Return the (x, y) coordinate for the center point of the cell that contains the specified text.  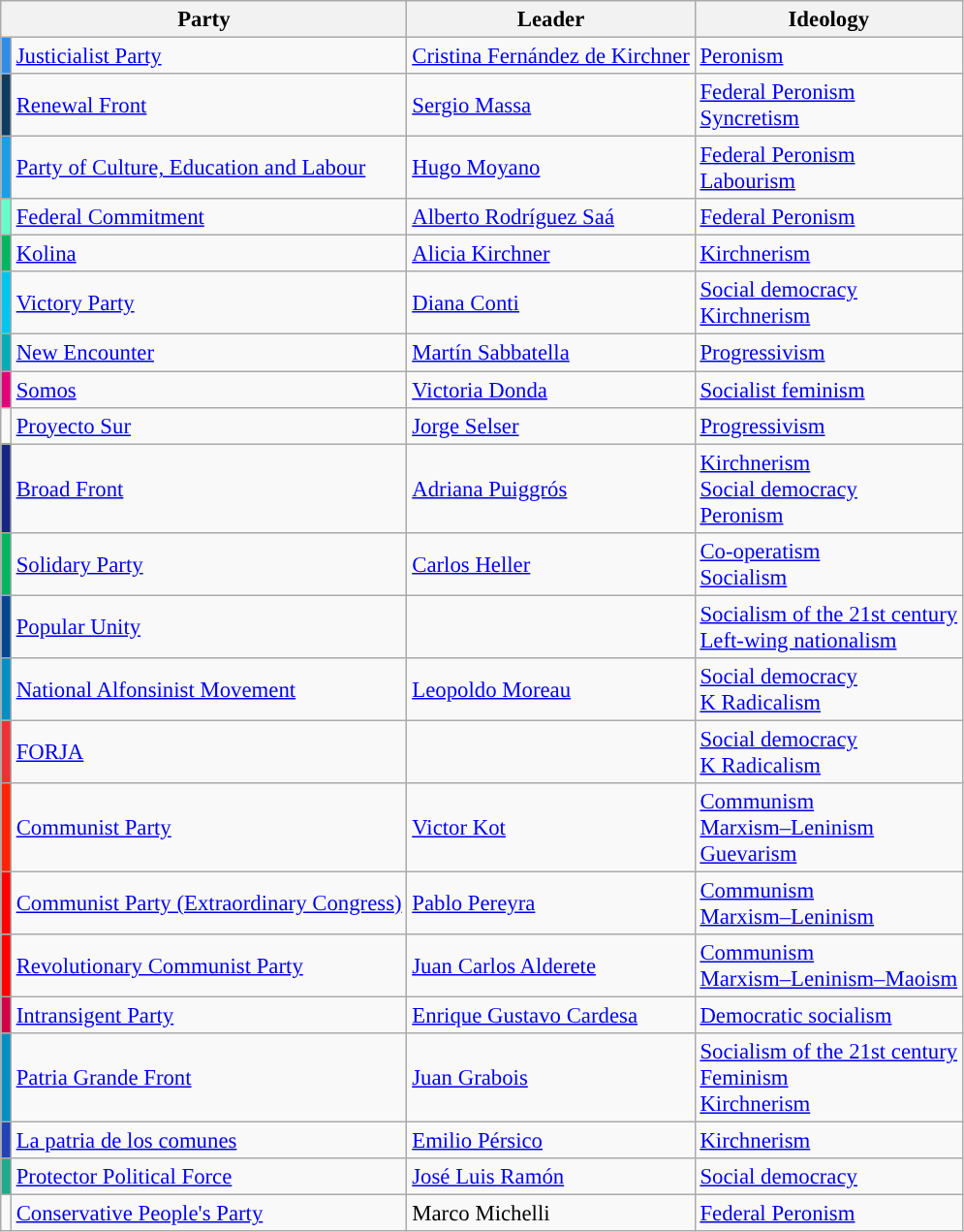
Intransigent Party (209, 1016)
Adriana Puiggrós (550, 489)
Communist Party (209, 828)
Somos (209, 390)
Enrique Gustavo Cardesa (550, 1016)
CommunismMarxism–Leninism–Maoism (828, 965)
Diana Conti (550, 302)
Democratic socialism (828, 1016)
Social democracy (828, 1177)
Solidary Party (209, 564)
Federal PeronismLabourism (828, 169)
Revolutionary Communist Party (209, 965)
José Luis Ramón (550, 1177)
Juan Grabois (550, 1078)
Protector Political Force (209, 1177)
Cristina Fernández de Kirchner (550, 56)
CommunismMarxism–LeninismGuevarism (828, 828)
Popular Unity (209, 626)
CommunismMarxism–Leninism (828, 903)
Peronism (828, 56)
Federal PeronismSyncretism (828, 105)
Alberto Rodríguez Saá (550, 217)
Hugo Moyano (550, 169)
KirchnerismSocial democracyPeronism (828, 489)
Justicialist Party (209, 56)
Juan Carlos Alderete (550, 965)
National Alfonsinist Movement (209, 690)
Pablo Pereyra (550, 903)
Marco Michelli (550, 1214)
Party (203, 19)
New Encounter (209, 353)
Sergio Massa (550, 105)
Social democracyKirchnerism (828, 302)
Co-operatismSocialism (828, 564)
Jorge Selser (550, 426)
Patria Grande Front (209, 1078)
Ideology (828, 19)
Leopoldo Moreau (550, 690)
Alicia Kirchner (550, 254)
Communist Party (Extraordinary Congress) (209, 903)
Party of Culture, Education and Labour (209, 169)
Socialism of the 21st centuryFeminismKirchnerism (828, 1078)
Broad Front (209, 489)
Federal Commitment (209, 217)
Victoria Donda (550, 390)
Socialist feminism (828, 390)
Proyecto Sur (209, 426)
Kolina (209, 254)
Emilio Pérsico (550, 1141)
Victor Kot (550, 828)
Victory Party (209, 302)
Martín Sabbatella (550, 353)
Carlos Heller (550, 564)
Renewal Front (209, 105)
Leader (550, 19)
Conservative People's Party (209, 1214)
Socialism of the 21st centuryLeft-wing nationalism (828, 626)
FORJA (209, 752)
La patria de los comunes (209, 1141)
